Provide the (x, y) coordinate of the cell's center where the given text is located.  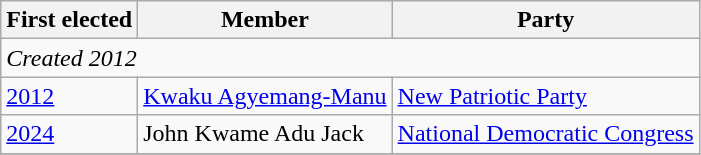
2012 (70, 96)
New Patriotic Party (546, 96)
Created 2012 (350, 58)
Party (546, 20)
Kwaku Agyemang-Manu (265, 96)
2024 (70, 134)
National Democratic Congress (546, 134)
John Kwame Adu Jack (265, 134)
Member (265, 20)
First elected (70, 20)
